Determine the (x, y) coordinate at the center of the cell enclosing the given text.  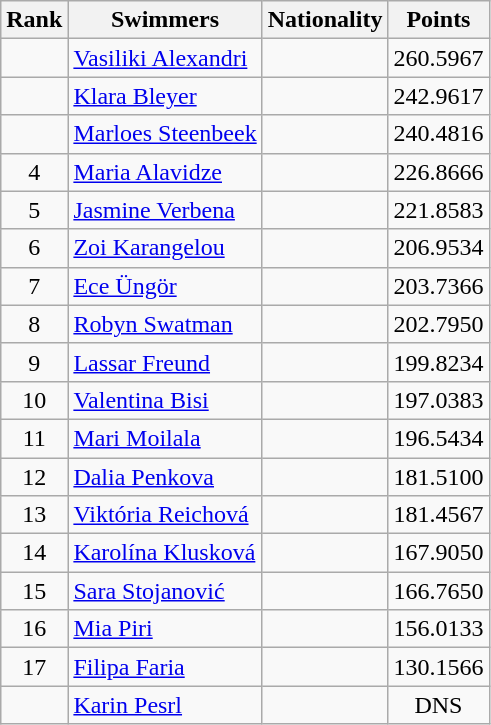
Robyn Swatman (165, 324)
7 (34, 286)
240.4816 (438, 134)
242.9617 (438, 96)
Sara Stojanović (165, 591)
181.4567 (438, 515)
Filipa Faria (165, 667)
10 (34, 400)
Jasmine Verbena (165, 210)
Points (438, 20)
Maria Alavidze (165, 172)
Mari Moilala (165, 438)
14 (34, 553)
Ece Üngör (165, 286)
199.8234 (438, 362)
12 (34, 477)
Dalia Penkova (165, 477)
203.7366 (438, 286)
6 (34, 248)
206.9534 (438, 248)
Vasiliki Alexandri (165, 58)
196.5434 (438, 438)
Marloes Steenbeek (165, 134)
226.8666 (438, 172)
260.5967 (438, 58)
197.0383 (438, 400)
13 (34, 515)
130.1566 (438, 667)
15 (34, 591)
Rank (34, 20)
181.5100 (438, 477)
Lassar Freund (165, 362)
Swimmers (165, 20)
Zoi Karangelou (165, 248)
DNS (438, 705)
Karin Pesrl (165, 705)
156.0133 (438, 629)
Viktória Reichová (165, 515)
17 (34, 667)
Nationality (325, 20)
Karolína Klusková (165, 553)
11 (34, 438)
166.7650 (438, 591)
Valentina Bisi (165, 400)
Mia Piri (165, 629)
4 (34, 172)
Klara Bleyer (165, 96)
221.8583 (438, 210)
8 (34, 324)
167.9050 (438, 553)
202.7950 (438, 324)
9 (34, 362)
16 (34, 629)
5 (34, 210)
